Capture the cell that displays the provided text and extract its [X, Y] central coordinate. 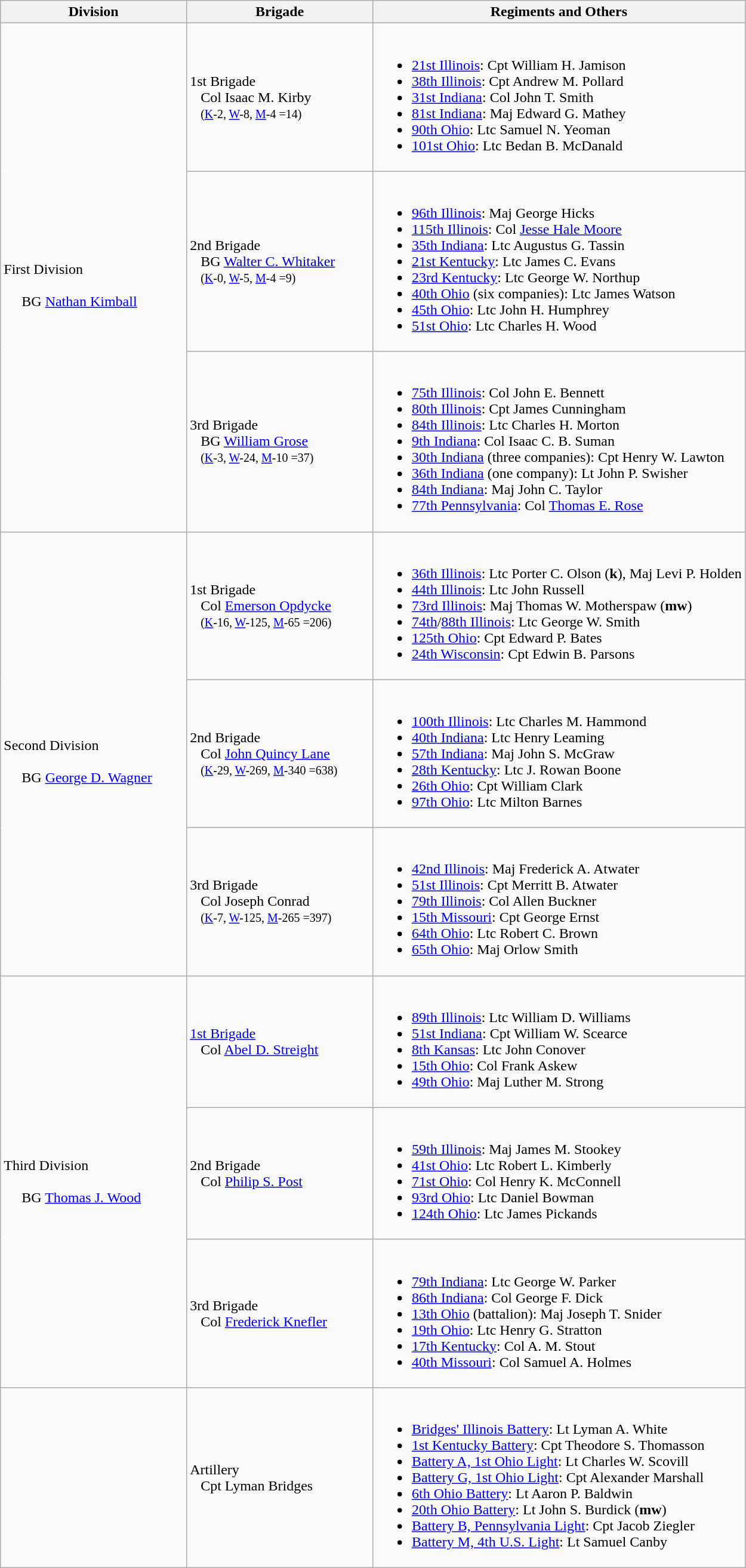
2nd Brigade Col Philip S. Post [280, 1173]
3rd Brigade Col Joseph Conrad (K-7, W-125, M-265 =397) [280, 902]
Second Division BG George D. Wagner [94, 754]
First Division BG Nathan Kimball [94, 277]
Third Division BG Thomas J. Wood [94, 1181]
Artillery Cpt Lyman Bridges [280, 1477]
3rd Brigade BG William Grose (K-3, W-24, M-10 =37) [280, 442]
1st Brigade Col Isaac M. Kirby (K-2, W-8, M-4 =14) [280, 97]
Brigade [280, 12]
Division [94, 12]
1st Brigade Col Abel D. Streight [280, 1042]
2nd Brigade Col John Quincy Lane (K-29, W-269, M-340 =638) [280, 754]
Regiments and Others [559, 12]
1st Brigade Col Emerson Opdycke (K-16, W-125, M-65 =206) [280, 606]
2nd Brigade BG Walter C. Whitaker (K-0, W-5, M-4 =9) [280, 261]
3rd Brigade Col Frederick Knefler [280, 1313]
